Search for the cell housing the specified text and yield its [x, y] center coordinate. 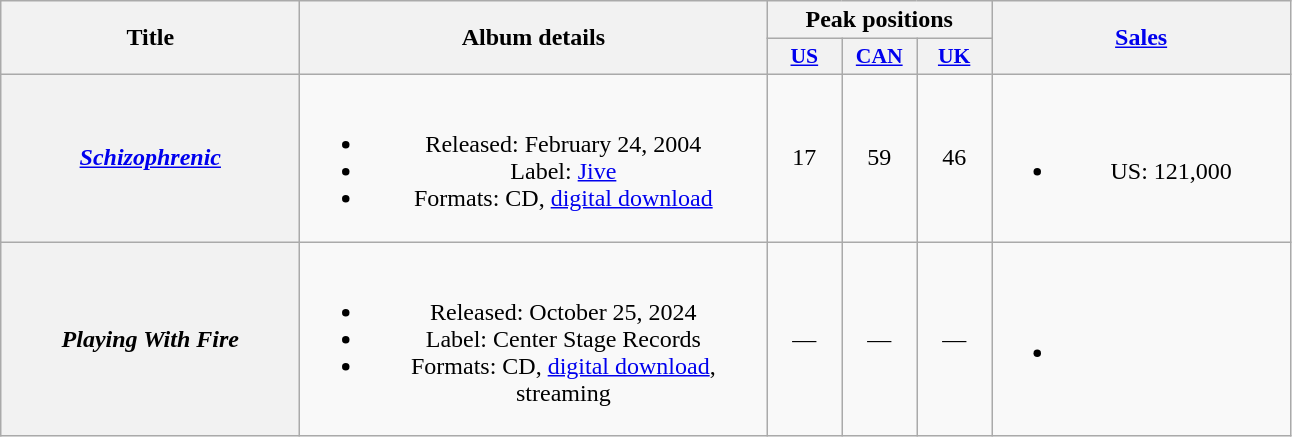
CAN [880, 57]
UK [954, 57]
Released: February 24, 2004Label: JiveFormats: CD, digital download [534, 158]
Sales [1142, 38]
Peak positions [880, 20]
17 [804, 158]
Album details [534, 38]
US: 121,000 [1142, 158]
59 [880, 158]
46 [954, 158]
Title [150, 38]
Playing With Fire [150, 339]
Released: October 25, 2024Label: Center Stage RecordsFormats: CD, digital download, streaming [534, 339]
US [804, 57]
Schizophrenic [150, 158]
